Scan for the cell matching the given text and deliver its (X, Y) coordinate at center. 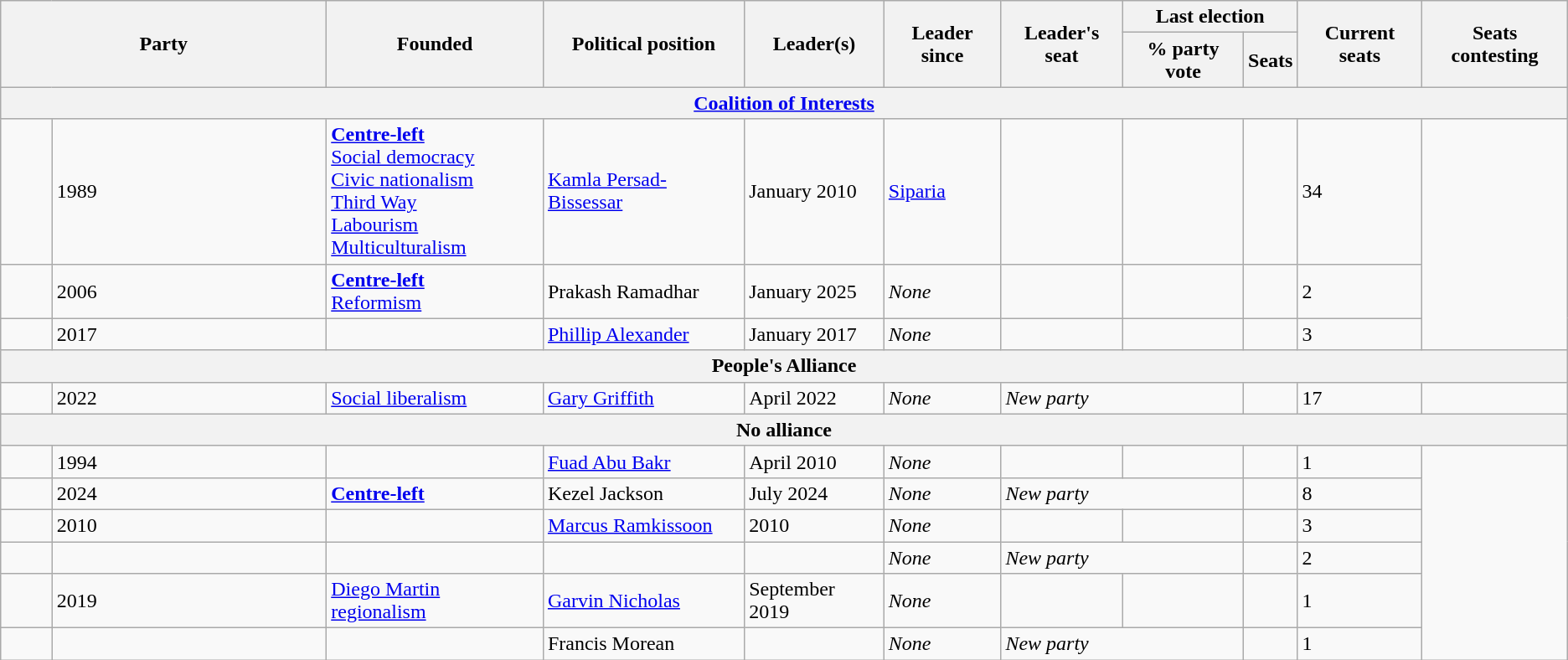
2022 (189, 398)
January 2025 (814, 291)
Seats (1271, 60)
Party (164, 44)
Siparia (942, 191)
2017 (189, 334)
Leader's seat (1062, 44)
1989 (189, 191)
Prakash Ramadhar (643, 291)
Social liberalism (436, 398)
Marcus Ramkissoon (643, 525)
8 (1360, 493)
Centre-leftReformism (436, 291)
Centre-left (436, 493)
2019 (189, 601)
Leader since (942, 44)
17 (1360, 398)
September 2019 (814, 601)
2006 (189, 291)
Phillip Alexander (643, 334)
Current seats (1360, 44)
July 2024 (814, 493)
Fuad Abu Bakr (643, 461)
Last election (1210, 17)
April 2022 (814, 398)
No alliance (784, 430)
Political position (643, 44)
January 2017 (814, 334)
1994 (189, 461)
Garvin Nicholas (643, 601)
% party vote (1183, 60)
April 2010 (814, 461)
Francis Morean (643, 644)
Founded (436, 44)
People's Alliance (784, 366)
Seats contesting (1494, 44)
2024 (189, 493)
Coalition of Interests (784, 103)
Kamla Persad-Bissessar (643, 191)
Diego Martin regionalism (436, 601)
January 2010 (814, 191)
Centre-leftSocial democracyCivic nationalismThird WayLabourismMulticulturalism (436, 191)
34 (1360, 191)
Leader(s) (814, 44)
Kezel Jackson (643, 493)
Gary Griffith (643, 398)
